From the cell containing the given text, extract its center point as (x, y) coordinate. 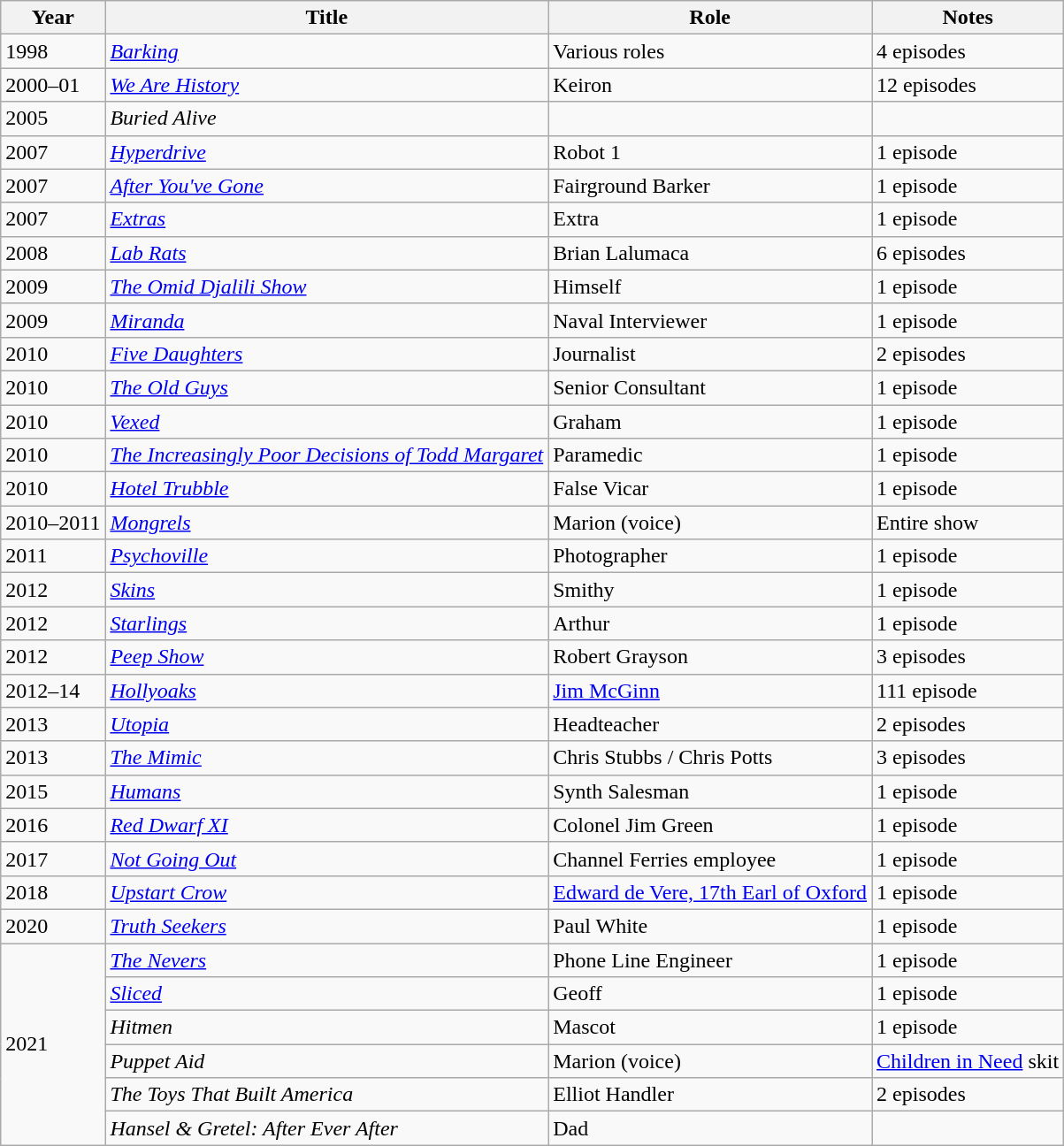
Barking (327, 51)
Peep Show (327, 657)
Not Going Out (327, 859)
Hotel Trubble (327, 489)
Skins (327, 590)
Puppet Aid (327, 1061)
The Toys That Built America (327, 1095)
Jim McGinn (710, 691)
Children in Need skit (968, 1061)
Extras (327, 219)
Robot 1 (710, 152)
Year (53, 18)
2008 (53, 253)
Photographer (710, 556)
Naval Interviewer (710, 320)
2005 (53, 118)
Sliced (327, 994)
6 episodes (968, 253)
Upstart Crow (327, 892)
Synth Salesman (710, 791)
Graham (710, 422)
Mascot (710, 1028)
12 episodes (968, 85)
2015 (53, 791)
4 episodes (968, 51)
Headteacher (710, 724)
2017 (53, 859)
Brian Lalumaca (710, 253)
Buried Alive (327, 118)
Psychoville (327, 556)
Geoff (710, 994)
Paramedic (710, 455)
The Increasingly Poor Decisions of Todd Margaret (327, 455)
Hansel & Gretel: After Ever After (327, 1128)
The Nevers (327, 959)
2010–2011 (53, 523)
Humans (327, 791)
Vexed (327, 422)
Dad (710, 1128)
1998 (53, 51)
Robert Grayson (710, 657)
111 episode (968, 691)
Senior Consultant (710, 387)
Entire show (968, 523)
After You've Gone (327, 186)
Extra (710, 219)
The Old Guys (327, 387)
Paul White (710, 926)
2016 (53, 825)
Chris Stubbs / Chris Potts (710, 758)
2021 (53, 1043)
2020 (53, 926)
Miranda (327, 320)
2011 (53, 556)
The Mimic (327, 758)
Journalist (710, 354)
Channel Ferries employee (710, 859)
Edward de Vere, 17th Earl of Oxford (710, 892)
Utopia (327, 724)
Elliot Handler (710, 1095)
Red Dwarf XI (327, 825)
Truth Seekers (327, 926)
The Omid Djalili Show (327, 286)
Lab Rats (327, 253)
Hyperdrive (327, 152)
Phone Line Engineer (710, 959)
Arthur (710, 623)
Smithy (710, 590)
2000–01 (53, 85)
2012–14 (53, 691)
Five Daughters (327, 354)
Title (327, 18)
Fairground Barker (710, 186)
Keiron (710, 85)
Starlings (327, 623)
Colonel Jim Green (710, 825)
2018 (53, 892)
Hitmen (327, 1028)
Role (710, 18)
Himself (710, 286)
Mongrels (327, 523)
Various roles (710, 51)
Notes (968, 18)
Hollyoaks (327, 691)
We Are History (327, 85)
False Vicar (710, 489)
